Search for the cell housing the specified text and yield its [x, y] center coordinate. 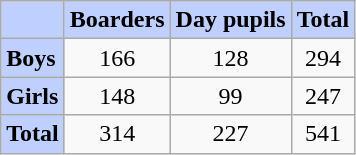
Day pupils [230, 20]
Girls [33, 96]
247 [323, 96]
314 [117, 134]
128 [230, 58]
166 [117, 58]
148 [117, 96]
541 [323, 134]
227 [230, 134]
294 [323, 58]
Boys [33, 58]
Boarders [117, 20]
99 [230, 96]
